Output the (X, Y) coordinate of the center of the cell containing the given text.  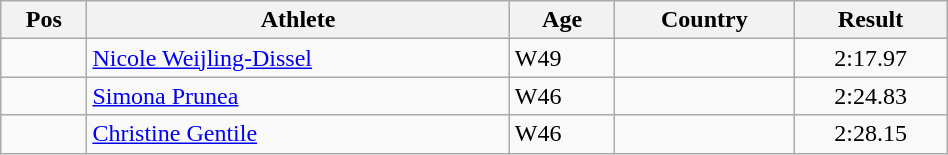
Nicole Weijling-Dissel (298, 58)
2:28.15 (870, 134)
Pos (44, 20)
Age (562, 20)
Country (704, 20)
Athlete (298, 20)
2:17.97 (870, 58)
W49 (562, 58)
Result (870, 20)
2:24.83 (870, 96)
Simona Prunea (298, 96)
Christine Gentile (298, 134)
